Pinpoint the cell where the given text exists, returning its (x, y) midpoint coordinate. 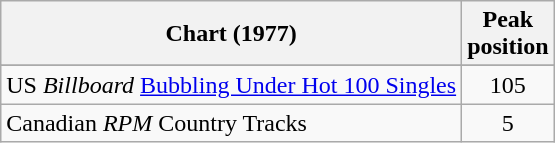
105 (508, 85)
US Billboard Bubbling Under Hot 100 Singles (232, 85)
Chart (1977) (232, 34)
Canadian RPM Country Tracks (232, 123)
Peakposition (508, 34)
5 (508, 123)
